Find where the given text appears and provide that cell's center as [x, y] coordinate. 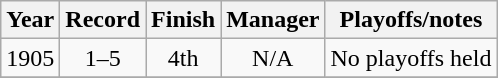
Record [103, 20]
4th [184, 58]
1905 [30, 58]
Manager [273, 20]
No playoffs held [411, 58]
N/A [273, 58]
Year [30, 20]
Finish [184, 20]
1–5 [103, 58]
Playoffs/notes [411, 20]
